Identify which cell holds the provided text, then report its [x, y] central coordinate. 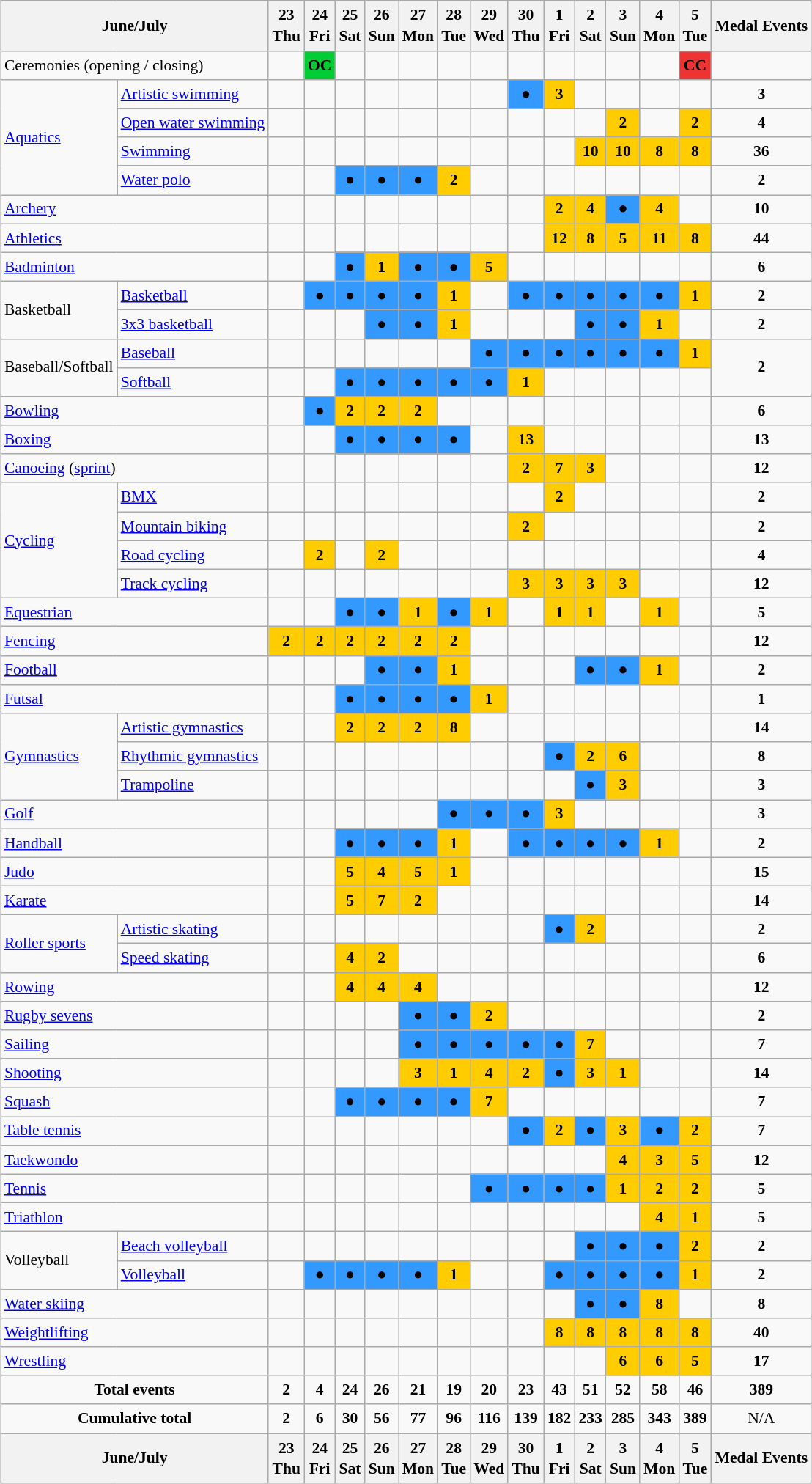
Wrestling [135, 1361]
51 [591, 1390]
36 [762, 151]
52 [623, 1390]
Triathlon [135, 1217]
Baseball/Softball [59, 368]
Bowling [135, 411]
Open water swimming [193, 123]
Squash [135, 1101]
30 [350, 1418]
Water skiing [135, 1304]
Track cycling [193, 584]
Football [135, 670]
285 [623, 1418]
Road cycling [193, 554]
Water polo [193, 180]
Taekwondo [135, 1160]
Mountain biking [193, 526]
Ceremonies (opening / closing) [135, 65]
Artistic gymnastics [193, 727]
Archery [135, 210]
BMX [193, 497]
Weightlifting [135, 1333]
139 [526, 1418]
116 [489, 1418]
Speed skating [193, 958]
OC [320, 65]
Athletics [135, 238]
Judo [135, 871]
343 [660, 1418]
Trampoline [193, 785]
Fencing [135, 641]
Rugby sevens [135, 1015]
Gymnastics [59, 757]
Baseball [193, 353]
Artistic skating [193, 930]
Badminton [135, 267]
Aquatics [59, 136]
20 [489, 1390]
17 [762, 1361]
Equestrian [135, 613]
Table tennis [135, 1131]
Roller sports [59, 944]
Beach volleyball [193, 1246]
15 [762, 871]
43 [560, 1390]
Futsal [135, 698]
233 [591, 1418]
96 [454, 1418]
26 [382, 1390]
N/A [762, 1418]
23 [526, 1390]
11 [660, 238]
58 [660, 1390]
19 [454, 1390]
Cumulative total [135, 1418]
Artistic swimming [193, 94]
Softball [193, 381]
Karate [135, 900]
56 [382, 1418]
3x3 basketball [193, 324]
21 [418, 1390]
Rowing [135, 987]
Handball [135, 843]
182 [560, 1418]
24 [350, 1390]
Tennis [135, 1188]
Swimming [193, 151]
Canoeing (sprint) [135, 468]
Sailing [135, 1044]
Boxing [135, 440]
Total events [135, 1390]
Cycling [59, 540]
77 [418, 1418]
Shooting [135, 1073]
Rhythmic gymnastics [193, 757]
CC [695, 65]
46 [695, 1390]
Golf [135, 814]
40 [762, 1333]
44 [762, 238]
